Search for the cell housing the specified text and yield its (X, Y) center coordinate. 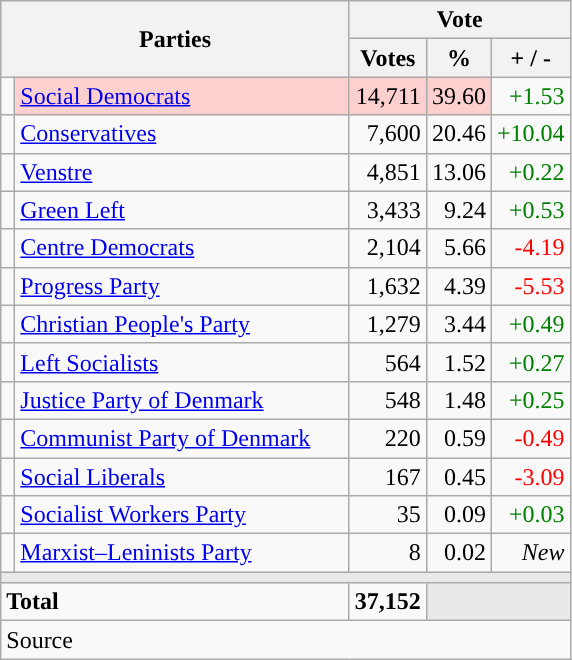
-5.53 (530, 286)
+0.49 (530, 324)
1,279 (388, 324)
8 (388, 553)
+0.53 (530, 210)
548 (388, 400)
13.06 (458, 172)
Votes (388, 58)
167 (388, 477)
1.52 (458, 362)
+ / - (530, 58)
Social Liberals (182, 477)
+10.04 (530, 134)
1.48 (458, 400)
35 (388, 515)
0.09 (458, 515)
Parties (176, 39)
14,711 (388, 96)
0.45 (458, 477)
+0.25 (530, 400)
4.39 (458, 286)
3,433 (388, 210)
% (458, 58)
+0.22 (530, 172)
Vote (460, 20)
Socialist Workers Party (182, 515)
Communist Party of Denmark (182, 438)
Social Democrats (182, 96)
Left Socialists (182, 362)
Christian People's Party (182, 324)
20.46 (458, 134)
+0.03 (530, 515)
0.02 (458, 553)
9.24 (458, 210)
Source (286, 640)
7,600 (388, 134)
Venstre (182, 172)
Marxist–Leninists Party (182, 553)
37,152 (388, 602)
Green Left (182, 210)
0.59 (458, 438)
Centre Democrats (182, 248)
Justice Party of Denmark (182, 400)
4,851 (388, 172)
564 (388, 362)
220 (388, 438)
39.60 (458, 96)
+0.27 (530, 362)
1,632 (388, 286)
-3.09 (530, 477)
Conservatives (182, 134)
5.66 (458, 248)
-4.19 (530, 248)
Total (176, 602)
2,104 (388, 248)
-0.49 (530, 438)
Progress Party (182, 286)
New (530, 553)
+1.53 (530, 96)
3.44 (458, 324)
